Find where the given text appears and provide that cell's center as [x, y] coordinate. 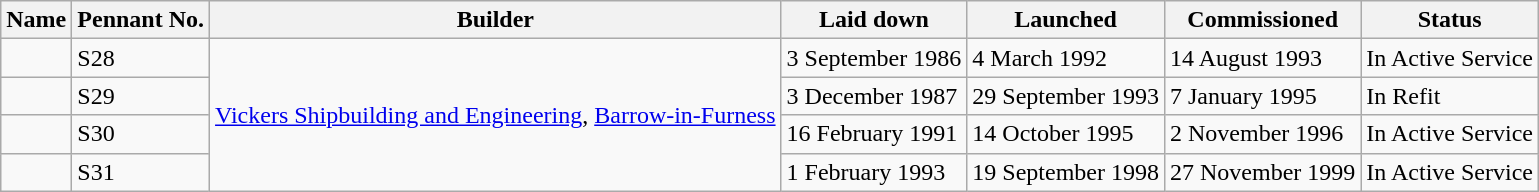
16 February 1991 [874, 134]
29 September 1993 [1066, 96]
19 September 1998 [1066, 172]
S29 [141, 96]
Name [36, 20]
3 September 1986 [874, 58]
1 February 1993 [874, 172]
Pennant No. [141, 20]
2 November 1996 [1262, 134]
S31 [141, 172]
4 March 1992 [1066, 58]
S30 [141, 134]
In Refit [1450, 96]
7 January 1995 [1262, 96]
14 October 1995 [1066, 134]
Builder [496, 20]
Commissioned [1262, 20]
Status [1450, 20]
S28 [141, 58]
Laid down [874, 20]
27 November 1999 [1262, 172]
Vickers Shipbuilding and Engineering, Barrow-in-Furness [496, 115]
Launched [1066, 20]
3 December 1987 [874, 96]
14 August 1993 [1262, 58]
